Output the (x, y) coordinate of the center of the cell containing the given text.  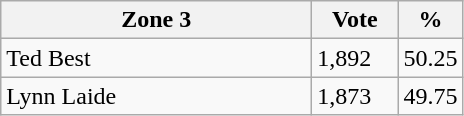
1,873 (355, 96)
% (430, 20)
Lynn Laide (156, 96)
50.25 (430, 58)
Vote (355, 20)
1,892 (355, 58)
Zone 3 (156, 20)
Ted Best (156, 58)
49.75 (430, 96)
